Search for the cell housing the specified text and yield its (X, Y) center coordinate. 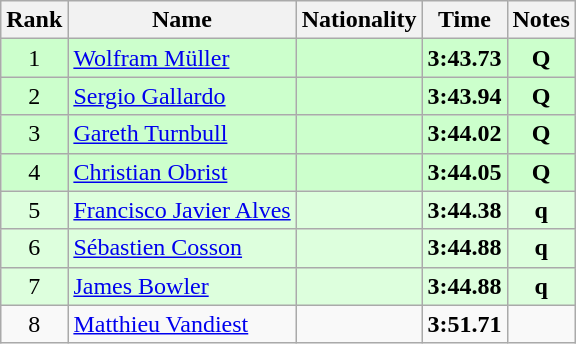
3:43.73 (464, 58)
6 (34, 248)
3:43.94 (464, 96)
Christian Obrist (182, 172)
Rank (34, 20)
4 (34, 172)
Gareth Turnbull (182, 134)
5 (34, 210)
7 (34, 286)
Sergio Gallardo (182, 96)
Notes (541, 20)
Time (464, 20)
3:44.05 (464, 172)
Matthieu Vandiest (182, 324)
1 (34, 58)
Sébastien Cosson (182, 248)
Wolfram Müller (182, 58)
3:51.71 (464, 324)
Name (182, 20)
8 (34, 324)
3:44.38 (464, 210)
2 (34, 96)
Francisco Javier Alves (182, 210)
3:44.02 (464, 134)
James Bowler (182, 286)
3 (34, 134)
Nationality (359, 20)
